Return the [x, y] coordinate for the center point of the cell that contains the specified text.  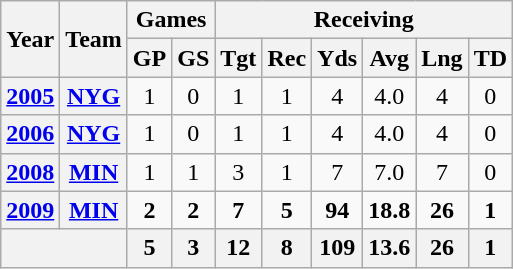
2009 [30, 210]
Games [170, 20]
12 [238, 248]
Avg [390, 58]
2005 [30, 96]
94 [338, 210]
Rec [287, 58]
Team [94, 39]
2006 [30, 134]
Receiving [364, 20]
GS [194, 58]
TD [490, 58]
Tgt [238, 58]
Lng [442, 58]
13.6 [390, 248]
7.0 [390, 172]
2008 [30, 172]
109 [338, 248]
Year [30, 39]
Yds [338, 58]
8 [287, 248]
18.8 [390, 210]
GP [149, 58]
